Pinpoint the cell where the given text exists, returning its [x, y] midpoint coordinate. 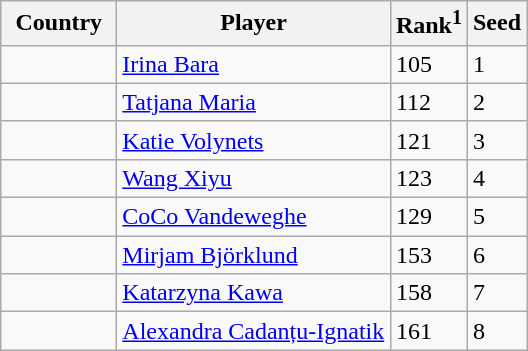
2 [496, 102]
Mirjam Björklund [254, 255]
7 [496, 293]
161 [428, 331]
Tatjana Maria [254, 102]
Rank1 [428, 24]
3 [496, 140]
Katarzyna Kawa [254, 293]
CoCo Vandeweghe [254, 217]
5 [496, 217]
158 [428, 293]
Katie Volynets [254, 140]
8 [496, 331]
Irina Bara [254, 64]
123 [428, 178]
Seed [496, 24]
6 [496, 255]
112 [428, 102]
Country [59, 24]
129 [428, 217]
153 [428, 255]
Wang Xiyu [254, 178]
1 [496, 64]
Player [254, 24]
121 [428, 140]
4 [496, 178]
Alexandra Cadanțu-Ignatik [254, 331]
105 [428, 64]
